Identify which cell holds the provided text, then report its (x, y) central coordinate. 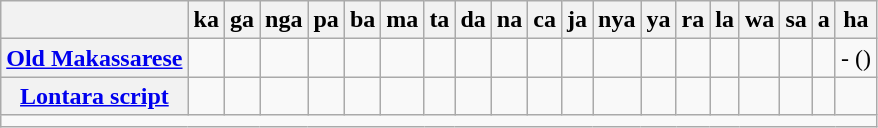
- () (856, 58)
pa (326, 20)
ra (693, 20)
la (725, 20)
ta (440, 20)
ha (856, 20)
ma (402, 20)
nga (284, 20)
wa (759, 20)
Lontara script (94, 96)
a (824, 20)
ba (362, 20)
sa (796, 20)
ja (576, 20)
ga (242, 20)
ca (545, 20)
da (473, 20)
ya (658, 20)
Old Makassarese (94, 58)
ka (206, 20)
nya (617, 20)
na (509, 20)
